Output the (X, Y) coordinate of the center of the cell containing the given text.  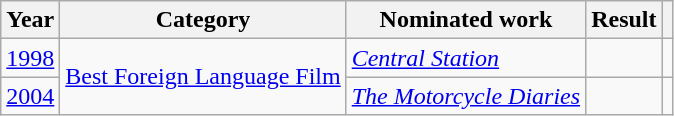
Central Station (466, 58)
Best Foreign Language Film (203, 77)
Year (30, 20)
Category (203, 20)
2004 (30, 96)
The Motorcycle Diaries (466, 96)
Nominated work (466, 20)
1998 (30, 58)
Result (624, 20)
